For the text-containing cell, return its midpoint in [X, Y] coordinate format. 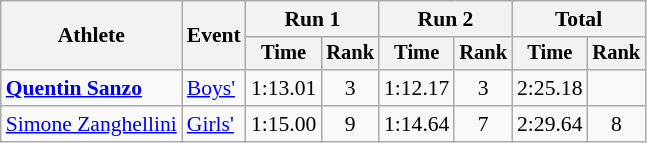
Quentin Sanzo [92, 88]
Girls' [214, 124]
Event [214, 36]
Simone Zanghellini [92, 124]
Run 2 [446, 19]
7 [483, 124]
9 [350, 124]
1:13.01 [284, 88]
Total [578, 19]
2:25.18 [550, 88]
8 [617, 124]
Athlete [92, 36]
1:14.64 [416, 124]
Boys' [214, 88]
2:29.64 [550, 124]
1:15.00 [284, 124]
Run 1 [312, 19]
1:12.17 [416, 88]
